From the cell containing the given text, extract its center point as (X, Y) coordinate. 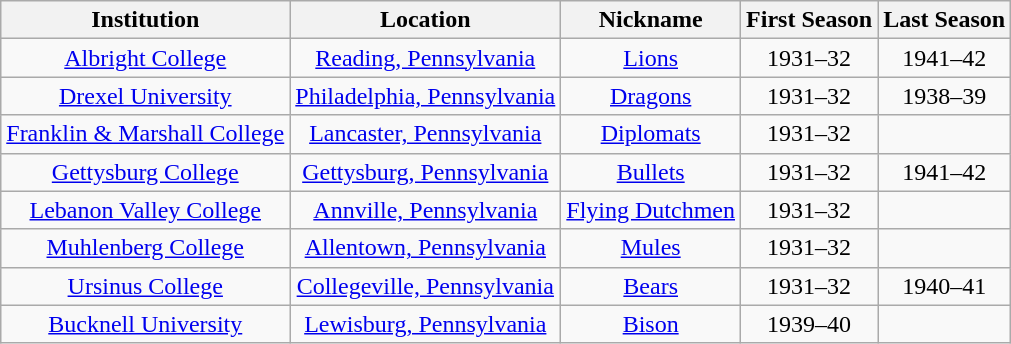
Drexel University (146, 96)
Lebanon Valley College (146, 210)
Gettysburg, Pennsylvania (426, 172)
First Season (810, 20)
Institution (146, 20)
Annville, Pennsylvania (426, 210)
Philadelphia, Pennsylvania (426, 96)
Bears (651, 286)
Lions (651, 58)
Nickname (651, 20)
Dragons (651, 96)
1939–40 (810, 324)
Albright College (146, 58)
1940–41 (944, 286)
Lancaster, Pennsylvania (426, 134)
Muhlenberg College (146, 248)
Bucknell University (146, 324)
Gettysburg College (146, 172)
Reading, Pennsylvania (426, 58)
Lewisburg, Pennsylvania (426, 324)
Location (426, 20)
Last Season (944, 20)
Bison (651, 324)
Mules (651, 248)
Franklin & Marshall College (146, 134)
Collegeville, Pennsylvania (426, 286)
1938–39 (944, 96)
Ursinus College (146, 286)
Flying Dutchmen (651, 210)
Diplomats (651, 134)
Allentown, Pennsylvania (426, 248)
Bullets (651, 172)
